Extract the (x, y) coordinate from the center of the cell holding the provided text.  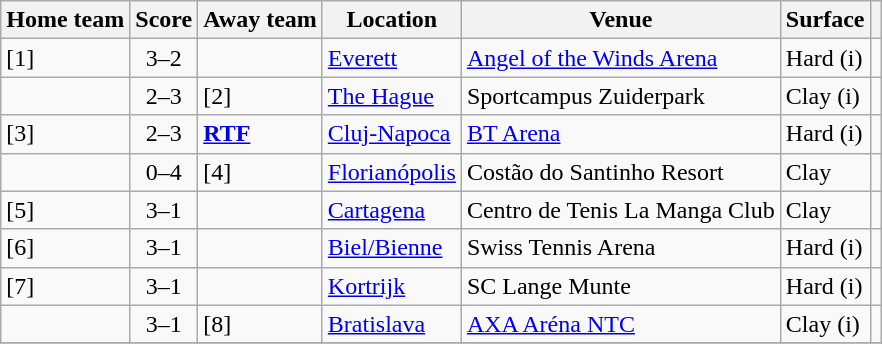
Swiss Tennis Arena (620, 248)
Florianópolis (392, 172)
The Hague (392, 96)
[8] (260, 324)
[7] (66, 286)
Centro de Tenis La Manga Club (620, 210)
[3] (66, 134)
Angel of the Winds Arena (620, 58)
AXA Aréna NTC (620, 324)
Location (392, 20)
[2] (260, 96)
Cluj-Napoca (392, 134)
0–4 (164, 172)
BT Arena (620, 134)
Score (164, 20)
[5] (66, 210)
SC Lange Munte (620, 286)
Sportcampus Zuiderpark (620, 96)
3–2 (164, 58)
[6] (66, 248)
[1] (66, 58)
Away team (260, 20)
Biel/Bienne (392, 248)
Bratislava (392, 324)
Everett (392, 58)
Home team (66, 20)
RTF (260, 134)
[4] (260, 172)
Surface (825, 20)
Kortrijk (392, 286)
Cartagena (392, 210)
Venue (620, 20)
Costão do Santinho Resort (620, 172)
